Find where the given text appears and provide that cell's center as [X, Y] coordinate. 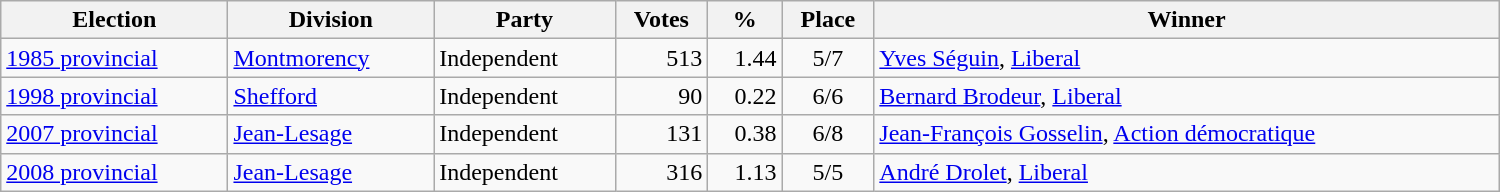
Votes [662, 20]
5/7 [828, 58]
Bernard Brodeur, Liberal [1186, 96]
1985 provincial [114, 58]
131 [662, 134]
Election [114, 20]
513 [662, 58]
Winner [1186, 20]
316 [662, 172]
1998 provincial [114, 96]
2007 provincial [114, 134]
Montmorency [331, 58]
André Drolet, Liberal [1186, 172]
5/5 [828, 172]
Place [828, 20]
6/6 [828, 96]
Jean-François Gosselin, Action démocratique [1186, 134]
Yves Séguin, Liberal [1186, 58]
2008 provincial [114, 172]
Division [331, 20]
1.44 [745, 58]
Party [524, 20]
90 [662, 96]
0.22 [745, 96]
6/8 [828, 134]
% [745, 20]
0.38 [745, 134]
Shefford [331, 96]
1.13 [745, 172]
